Output the (X, Y) coordinate of the center of the cell containing the given text.  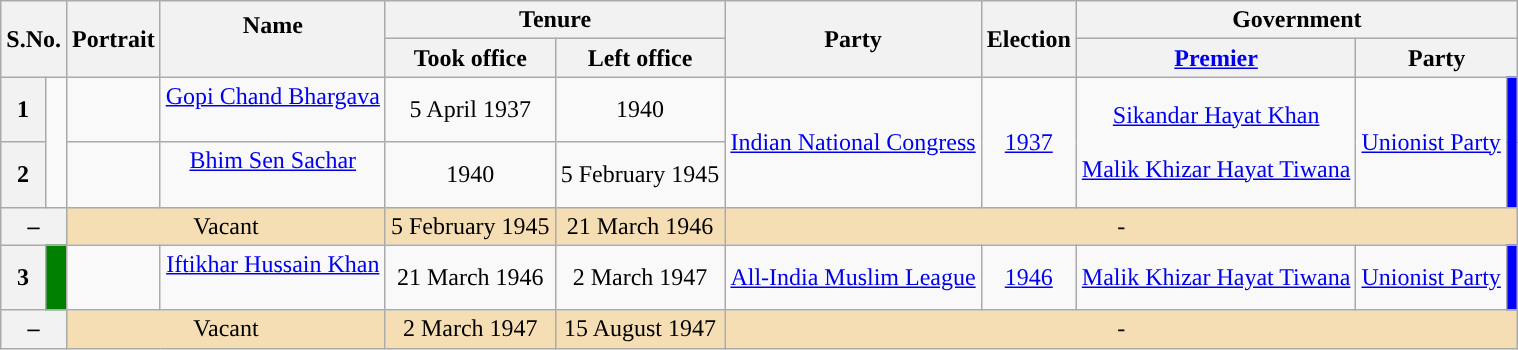
5 April 1937 (470, 110)
S.No. (34, 39)
Bhim Sen Sachar (272, 174)
Premier (1216, 58)
Sikandar Hayat KhanMalik Khizar Hayat Tiwana (1216, 142)
1937 (1028, 142)
Indian National Congress (853, 142)
Left office (640, 58)
Iftikhar Hussain Khan (272, 278)
3 (23, 278)
Election (1028, 39)
Government (1296, 20)
All-India Muslim League (853, 278)
1 (23, 110)
Gopi Chand Bhargava (272, 110)
Malik Khizar Hayat Tiwana (1216, 278)
2 (23, 174)
15 August 1947 (640, 329)
Took office (470, 58)
1946 (1028, 278)
Portrait (113, 39)
Name (272, 39)
Tenure (554, 20)
